Identify which cell holds the provided text, then report its (x, y) central coordinate. 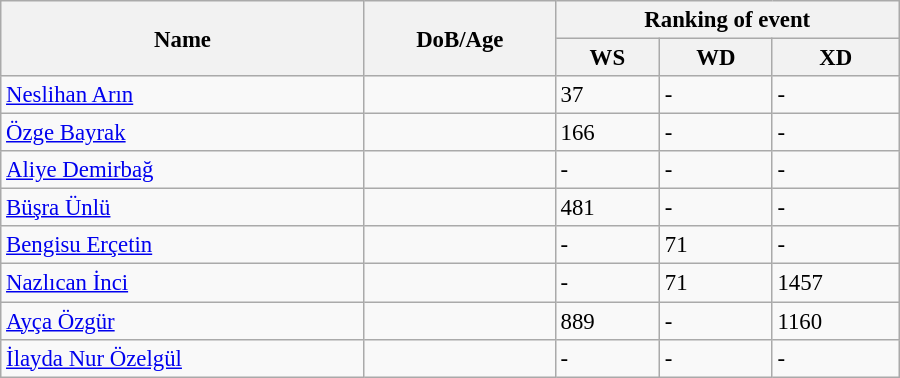
İlayda Nur Özelgül (183, 358)
Neslihan Arın (183, 95)
37 (607, 95)
481 (607, 208)
166 (607, 133)
1160 (836, 321)
Aliye Demirbağ (183, 170)
Name (183, 38)
1457 (836, 283)
WS (607, 58)
WD (716, 58)
Bengisu Erçetin (183, 245)
Özge Bayrak (183, 133)
Ayça Özgür (183, 321)
DoB/Age (460, 38)
XD (836, 58)
889 (607, 321)
Ranking of event (727, 20)
Büşra Ünlü (183, 208)
Nazlıcan İnci (183, 283)
